Output the [x, y] coordinate of the center of the cell containing the given text.  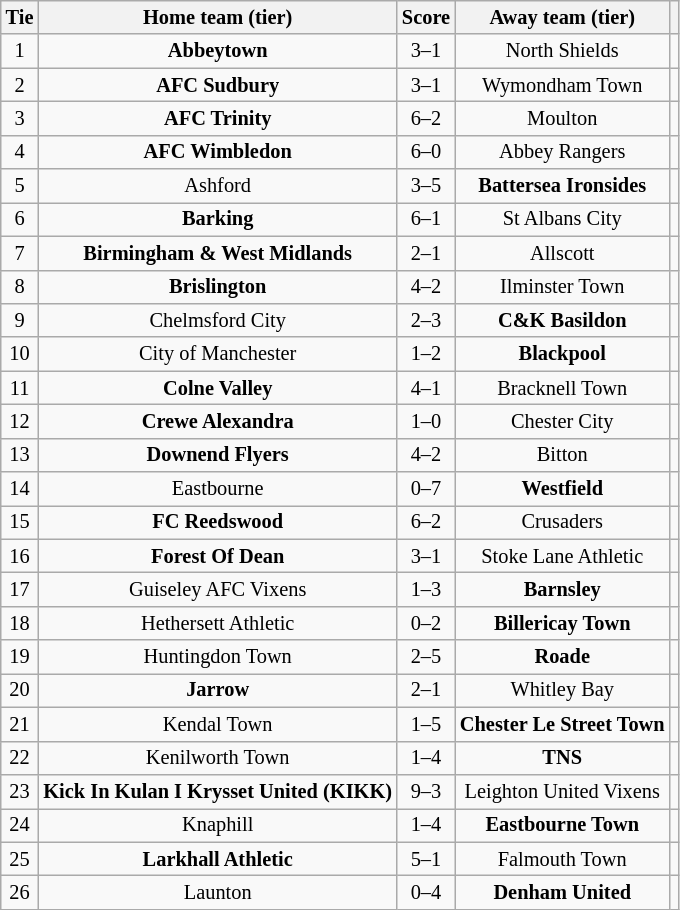
Guiseley AFC Vixens [218, 589]
Ilminster Town [562, 287]
6–0 [426, 152]
C&K Basildon [562, 320]
FC Reedswood [218, 522]
17 [20, 589]
11 [20, 388]
Crewe Alexandra [218, 421]
Knaphill [218, 825]
Birmingham & West Midlands [218, 253]
Allscott [562, 253]
Battersea Ironsides [562, 186]
Downend Flyers [218, 455]
Tie [20, 17]
Ashford [218, 186]
Falmouth Town [562, 859]
0–4 [426, 892]
Barnsley [562, 589]
City of Manchester [218, 354]
Wymondham Town [562, 85]
16 [20, 556]
Brislington [218, 287]
8 [20, 287]
Abbey Rangers [562, 152]
15 [20, 522]
Eastbourne Town [562, 825]
Crusaders [562, 522]
Hethersett Athletic [218, 623]
21 [20, 724]
AFC Wimbledon [218, 152]
Bitton [562, 455]
Kick In Kulan I Krysset United (KIKK) [218, 791]
Denham United [562, 892]
1–2 [426, 354]
10 [20, 354]
Barking [218, 219]
Whitley Bay [562, 690]
Stoke Lane Athletic [562, 556]
1–0 [426, 421]
9 [20, 320]
5 [20, 186]
Kenilworth Town [218, 758]
2–5 [426, 657]
5–1 [426, 859]
4 [20, 152]
4–1 [426, 388]
Away team (tier) [562, 17]
1 [20, 51]
18 [20, 623]
Forest Of Dean [218, 556]
14 [20, 489]
3 [20, 118]
Chester Le Street Town [562, 724]
Chelmsford City [218, 320]
12 [20, 421]
6–1 [426, 219]
24 [20, 825]
26 [20, 892]
0–2 [426, 623]
3–5 [426, 186]
Kendal Town [218, 724]
25 [20, 859]
TNS [562, 758]
19 [20, 657]
AFC Trinity [218, 118]
Colne Valley [218, 388]
7 [20, 253]
20 [20, 690]
Moulton [562, 118]
6 [20, 219]
1–5 [426, 724]
Score [426, 17]
Blackpool [562, 354]
Chester City [562, 421]
Huntingdon Town [218, 657]
0–7 [426, 489]
AFC Sudbury [218, 85]
2 [20, 85]
13 [20, 455]
Jarrow [218, 690]
Leighton United Vixens [562, 791]
St Albans City [562, 219]
1–3 [426, 589]
22 [20, 758]
2–3 [426, 320]
Westfield [562, 489]
Home team (tier) [218, 17]
9–3 [426, 791]
Eastbourne [218, 489]
Billericay Town [562, 623]
Roade [562, 657]
Bracknell Town [562, 388]
23 [20, 791]
Launton [218, 892]
Larkhall Athletic [218, 859]
North Shields [562, 51]
Abbeytown [218, 51]
